Identify which cell holds the provided text, then report its (X, Y) central coordinate. 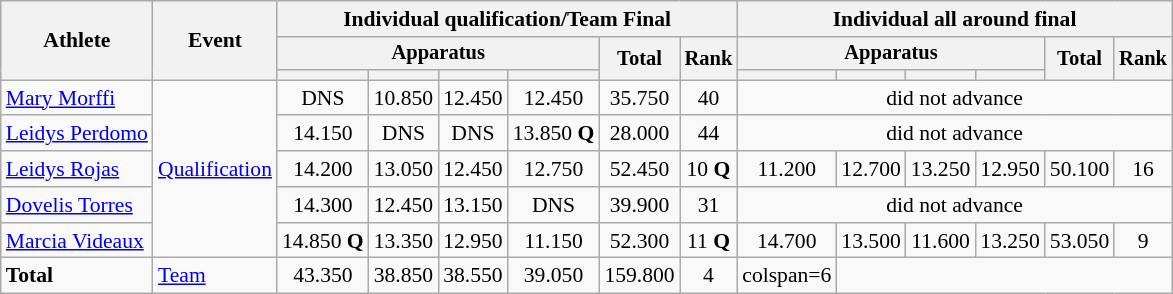
Individual all around final (954, 19)
38.550 (472, 276)
11 Q (709, 241)
16 (1143, 169)
13.050 (404, 169)
12.750 (554, 169)
35.750 (639, 98)
Mary Morffi (77, 98)
Qualification (215, 169)
14.700 (786, 241)
Leidys Perdomo (77, 134)
11.150 (554, 241)
13.350 (404, 241)
Individual qualification/Team Final (507, 19)
53.050 (1080, 241)
12.700 (870, 169)
43.350 (323, 276)
50.100 (1080, 169)
10.850 (404, 98)
colspan=6 (786, 276)
52.300 (639, 241)
40 (709, 98)
13.500 (870, 241)
10 Q (709, 169)
Event (215, 40)
39.050 (554, 276)
28.000 (639, 134)
31 (709, 205)
44 (709, 134)
39.900 (639, 205)
159.800 (639, 276)
14.850 Q (323, 241)
11.200 (786, 169)
14.150 (323, 134)
13.150 (472, 205)
9 (1143, 241)
Marcia Videaux (77, 241)
Team (215, 276)
13.850 Q (554, 134)
Dovelis Torres (77, 205)
Athlete (77, 40)
4 (709, 276)
11.600 (940, 241)
Leidys Rojas (77, 169)
14.200 (323, 169)
14.300 (323, 205)
52.450 (639, 169)
38.850 (404, 276)
